Determine the [X, Y] coordinate at the center of the cell enclosing the given text.  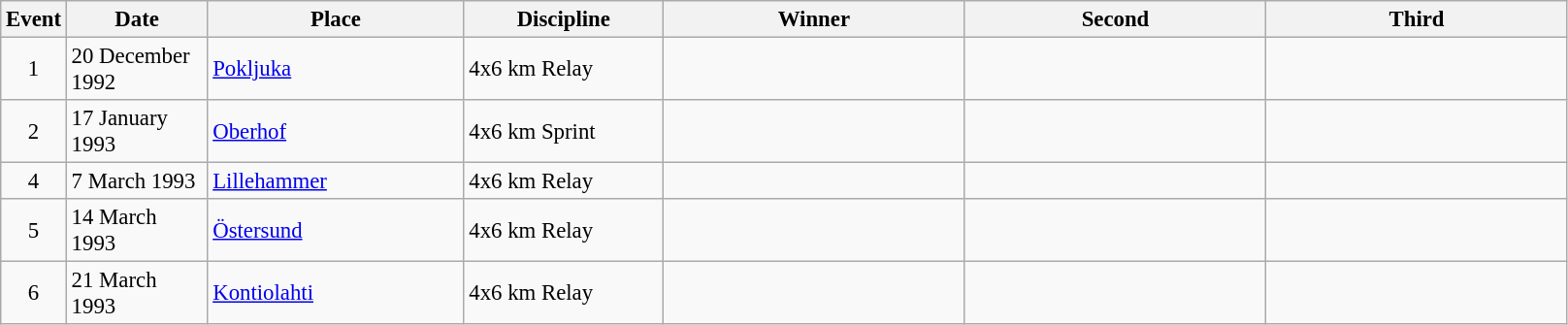
Place [336, 19]
Winner [815, 19]
Event [34, 19]
4x6 km Sprint [564, 132]
6 [34, 293]
1 [34, 70]
20 December 1992 [137, 70]
Second [1116, 19]
Discipline [564, 19]
Oberhof [336, 132]
5 [34, 231]
17 January 1993 [137, 132]
Third [1417, 19]
Pokljuka [336, 70]
Lillehammer [336, 181]
7 March 1993 [137, 181]
14 March 1993 [137, 231]
Date [137, 19]
2 [34, 132]
4 [34, 181]
21 March 1993 [137, 293]
Östersund [336, 231]
Kontiolahti [336, 293]
